Provide the [X, Y] coordinate of the cell's center where the given text is located.  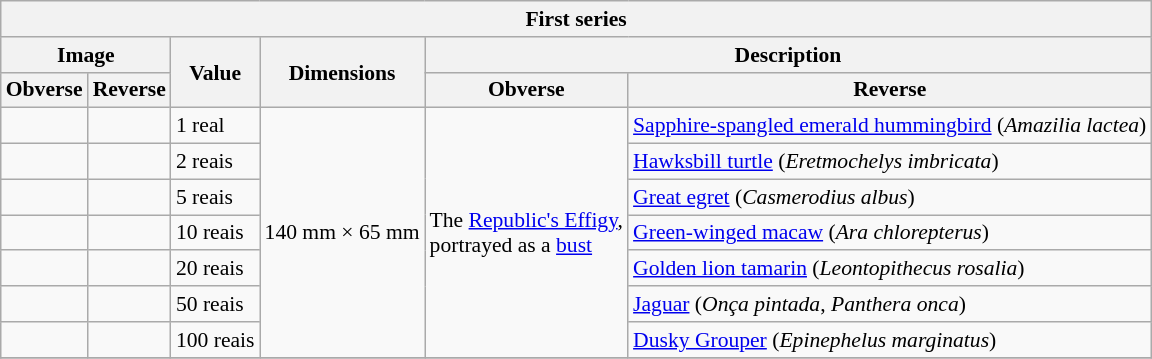
1 real [216, 126]
Sapphire-spangled emerald hummingbird (Amazilia lactea) [890, 126]
Hawksbill turtle (Eretmochelys imbricata) [890, 162]
Description [788, 55]
Dusky Grouper (Epinephelus marginatus) [890, 340]
10 reais [216, 233]
100 reais [216, 340]
2 reais [216, 162]
5 reais [216, 197]
Great egret (Casmerodius albus) [890, 197]
140 mm × 65 mm [342, 232]
First series [576, 19]
Image [86, 55]
20 reais [216, 269]
Value [216, 72]
Green-winged macaw (Ara chlorepterus) [890, 233]
Golden lion tamarin (Leontopithecus rosalia) [890, 269]
50 reais [216, 304]
The Republic's Effigy, portrayed as a bust [527, 232]
Jaguar (Onça pintada, Panthera onca) [890, 304]
Dimensions [342, 72]
